Detect which cell encompasses the target text, then output its (X, Y) center coordinate. 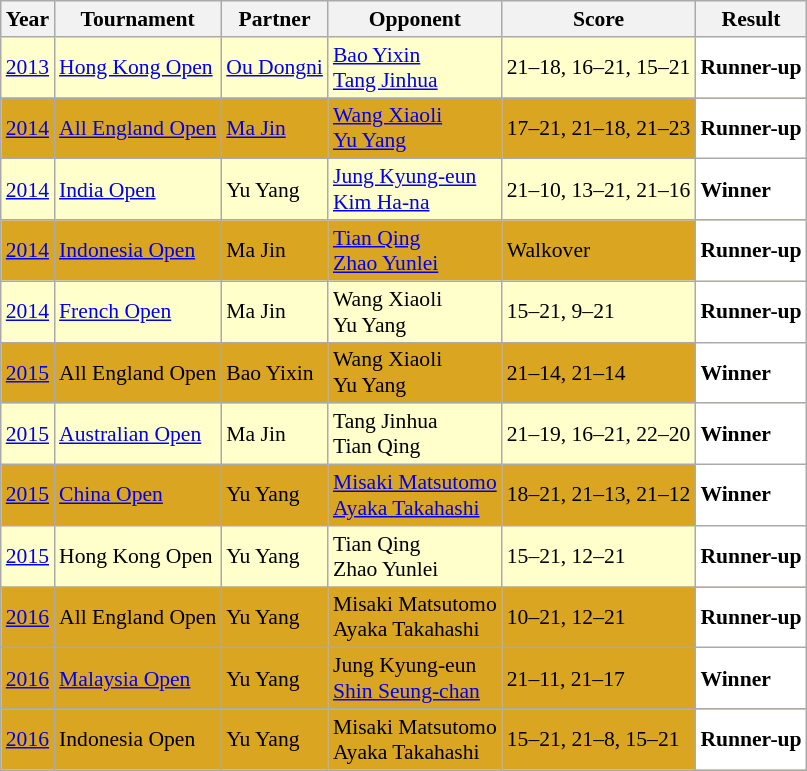
17–21, 21–18, 21–23 (599, 128)
Jung Kyung-eun Kim Ha-na (415, 190)
21–14, 21–14 (599, 372)
India Open (138, 190)
Malaysia Open (138, 678)
Year (28, 19)
15–21, 9–21 (599, 312)
Walkover (599, 250)
Bao Yixin (274, 372)
21–19, 16–21, 22–20 (599, 434)
2013 (28, 68)
Jung Kyung-eun Shin Seung-chan (415, 678)
21–11, 21–17 (599, 678)
21–10, 13–21, 21–16 (599, 190)
Tang Jinhua Tian Qing (415, 434)
Bao Yixin Tang Jinhua (415, 68)
Opponent (415, 19)
15–21, 12–21 (599, 556)
Score (599, 19)
21–18, 16–21, 15–21 (599, 68)
Ou Dongni (274, 68)
China Open (138, 496)
10–21, 12–21 (599, 618)
18–21, 21–13, 21–12 (599, 496)
French Open (138, 312)
15–21, 21–8, 15–21 (599, 740)
Partner (274, 19)
Result (750, 19)
Australian Open (138, 434)
Tournament (138, 19)
